Find where the given text appears and provide that cell's center as (X, Y) coordinate. 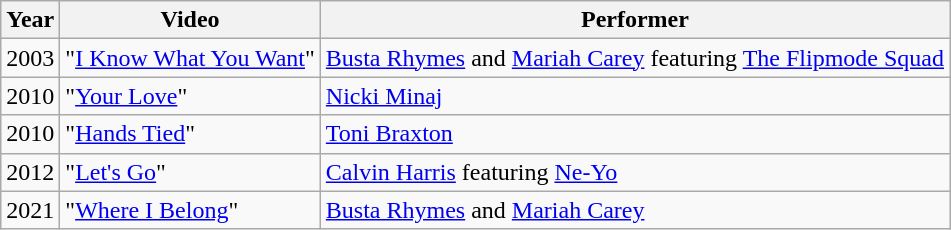
Nicki Minaj (634, 96)
2012 (30, 172)
"Your Love" (190, 96)
Busta Rhymes and Mariah Carey (634, 210)
Video (190, 20)
Toni Braxton (634, 134)
"Where I Belong" (190, 210)
Busta Rhymes and Mariah Carey featuring The Flipmode Squad (634, 58)
Performer (634, 20)
"Let's Go" (190, 172)
2003 (30, 58)
Year (30, 20)
Calvin Harris featuring Ne-Yo (634, 172)
"Hands Tied" (190, 134)
2021 (30, 210)
"I Know What You Want" (190, 58)
